Determine the (X, Y) coordinate at the center of the cell enclosing the given text.  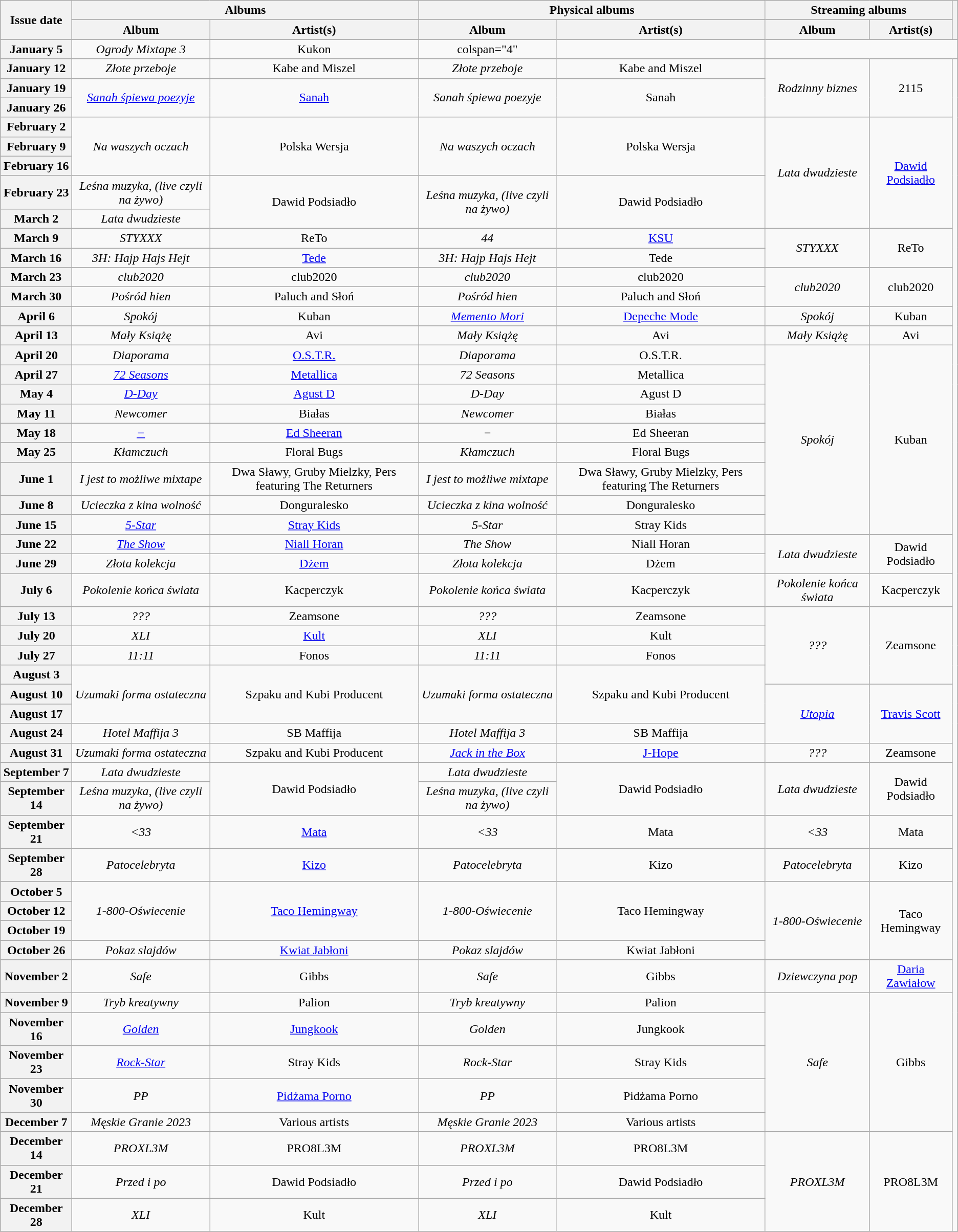
Rodzinny biznes (817, 88)
February 23 (36, 192)
May 4 (36, 394)
May 25 (36, 452)
December 21 (36, 1182)
Depeche Mode (661, 316)
July 27 (36, 655)
Physical albums (592, 10)
December 14 (36, 1148)
June 15 (36, 524)
Issue date (36, 20)
March 2 (36, 218)
Ogrody Mixtape 3 (141, 49)
March 9 (36, 238)
March 30 (36, 297)
December 28 (36, 1215)
April 27 (36, 375)
October 26 (36, 950)
September 21 (36, 832)
January 5 (36, 49)
Daria Zawiałow (911, 976)
Jack in the Box (487, 753)
Kukon (314, 49)
February 16 (36, 166)
August 31 (36, 753)
July 20 (36, 636)
June 29 (36, 563)
May 11 (36, 413)
June 8 (36, 505)
December 7 (36, 1122)
Utopia (817, 714)
November 2 (36, 976)
September 7 (36, 772)
May 18 (36, 433)
September 14 (36, 798)
October 5 (36, 891)
August 10 (36, 694)
colspan="4" (487, 49)
April 6 (36, 316)
November 16 (36, 1029)
Albums (246, 10)
March 23 (36, 277)
June 1 (36, 479)
April 13 (36, 336)
August 3 (36, 675)
Memento Mori (487, 316)
October 12 (36, 911)
KSU (661, 238)
January 19 (36, 88)
November 30 (36, 1096)
Dziewczyna pop (817, 976)
Streaming albums (859, 10)
October 19 (36, 930)
July 6 (36, 589)
August 24 (36, 733)
January 26 (36, 107)
J-Hope (661, 753)
September 28 (36, 865)
2115 (911, 88)
August 17 (36, 714)
June 22 (36, 544)
Travis Scott (911, 714)
April 20 (36, 355)
February 2 (36, 127)
February 9 (36, 146)
January 12 (36, 69)
July 13 (36, 617)
March 16 (36, 257)
44 (487, 238)
November 9 (36, 1003)
November 23 (36, 1062)
